Return [x, y] of the center of cell containing provided text 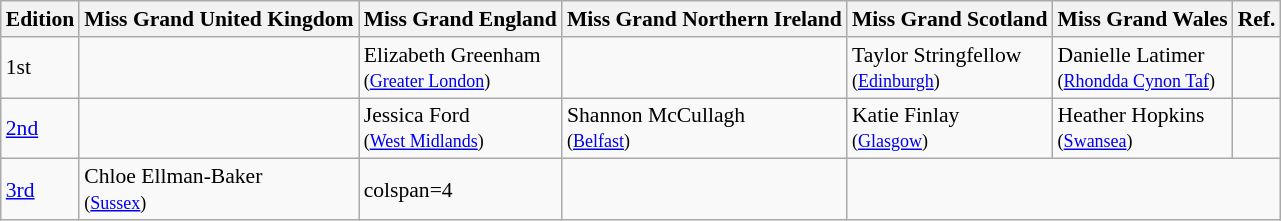
Shannon McCullagh(Belfast) [704, 128]
1st [40, 68]
Taylor Stringfellow(Edinburgh) [950, 68]
Katie Finlay(Glasgow) [950, 128]
Chloe Ellman-Baker(Sussex) [218, 190]
Ref. [1257, 19]
Miss Grand Wales [1143, 19]
Miss Grand Scotland [950, 19]
3rd [40, 190]
Jessica Ford(West Midlands) [460, 128]
2nd [40, 128]
Danielle Latimer(Rhondda Cynon Taf) [1143, 68]
Miss Grand Northern Ireland [704, 19]
Edition [40, 19]
Elizabeth Greenham(Greater London) [460, 68]
Miss Grand United Kingdom [218, 19]
Miss Grand England [460, 19]
Heather Hopkins(Swansea) [1143, 128]
colspan=4 [460, 190]
